Find where the given text appears and provide that cell's center as (X, Y) coordinate. 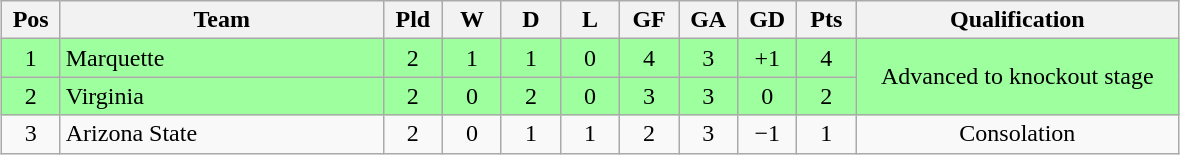
Advanced to knockout stage (1018, 77)
Pos (30, 20)
GD (768, 20)
Consolation (1018, 134)
Pts (826, 20)
Marquette (222, 58)
L (590, 20)
+1 (768, 58)
Qualification (1018, 20)
D (530, 20)
GA (708, 20)
GF (650, 20)
Team (222, 20)
W (472, 20)
Arizona State (222, 134)
Pld (412, 20)
Virginia (222, 96)
−1 (768, 134)
